From the cell containing the given text, extract its center point as (x, y) coordinate. 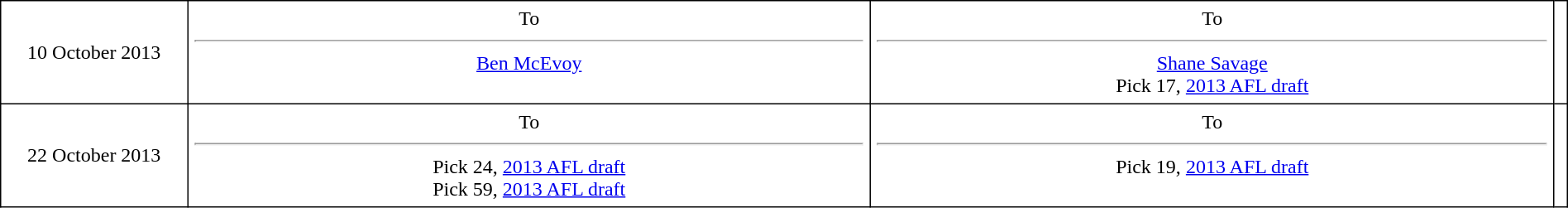
10 October 2013 (94, 52)
To Pick 19, 2013 AFL draft (1212, 155)
To Pick 24, 2013 AFL draftPick 59, 2013 AFL draft (529, 155)
To Shane SavagePick 17, 2013 AFL draft (1212, 52)
22 October 2013 (94, 155)
To Ben McEvoy (529, 52)
